Scan for the cell matching the given text and deliver its [x, y] coordinate at center. 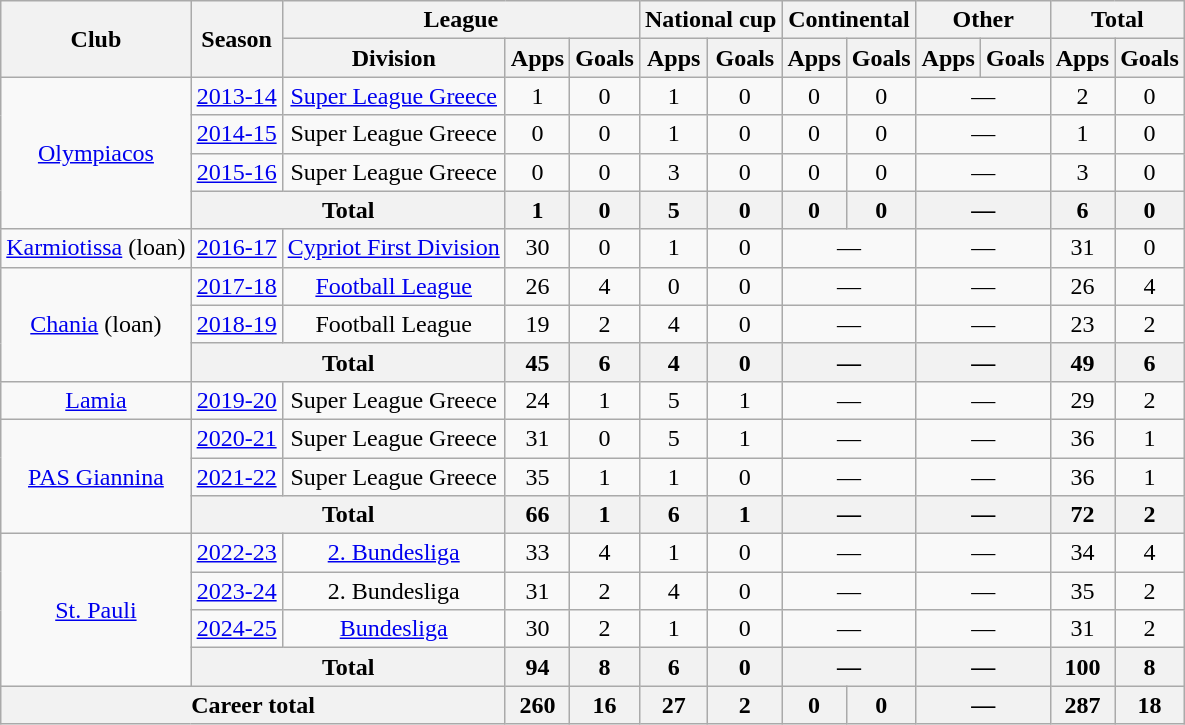
2021-22 [236, 477]
Bundesliga [394, 629]
2015-16 [236, 172]
Division [394, 58]
2020-21 [236, 438]
49 [1082, 362]
72 [1082, 515]
Season [236, 39]
Lamia [96, 400]
Other [983, 20]
19 [537, 324]
33 [537, 553]
45 [537, 362]
2016-17 [236, 248]
St. Pauli [96, 610]
287 [1082, 705]
2023-24 [236, 591]
18 [1150, 705]
29 [1082, 400]
2022-23 [236, 553]
Chania (loan) [96, 324]
Continental [849, 20]
27 [673, 705]
16 [605, 705]
Club [96, 39]
Olympiacos [96, 153]
2019-20 [236, 400]
23 [1082, 324]
Career total [254, 705]
66 [537, 515]
2013-14 [236, 96]
Karmiotissa (loan) [96, 248]
94 [537, 667]
2017-18 [236, 286]
100 [1082, 667]
Cypriot First Division [394, 248]
2024-25 [236, 629]
National cup [710, 20]
PAS Giannina [96, 476]
2018-19 [236, 324]
34 [1082, 553]
24 [537, 400]
260 [537, 705]
League [460, 20]
2014-15 [236, 134]
